Output the [X, Y] coordinate of the center of the cell containing the given text.  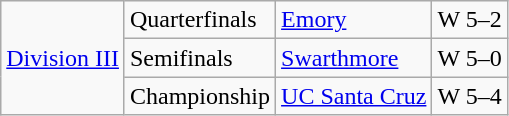
W 5–2 [470, 20]
UC Santa Cruz [354, 96]
W 5–0 [470, 58]
Championship [200, 96]
Quarterfinals [200, 20]
Emory [354, 20]
Semifinals [200, 58]
Swarthmore [354, 58]
Division III [63, 58]
W 5–4 [470, 96]
